For the text-containing cell, return its midpoint in [x, y] coordinate format. 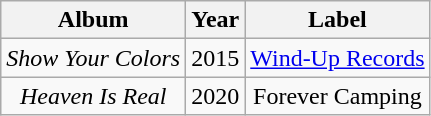
Heaven Is Real [94, 96]
Wind-Up Records [338, 58]
Label [338, 20]
Year [216, 20]
Album [94, 20]
2020 [216, 96]
2015 [216, 58]
Forever Camping [338, 96]
Show Your Colors [94, 58]
